Capture the cell that displays the provided text and extract its (x, y) central coordinate. 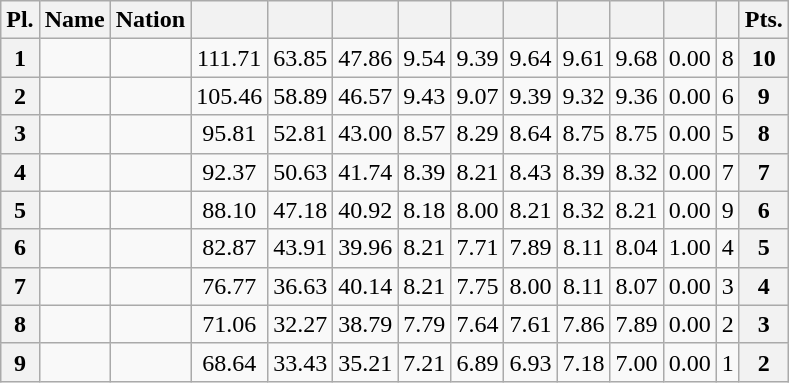
92.37 (230, 172)
43.91 (300, 248)
7.21 (424, 362)
63.85 (300, 58)
8.57 (424, 134)
58.89 (300, 96)
52.81 (300, 134)
10 (764, 58)
7.64 (478, 324)
8.04 (636, 248)
Pts. (764, 20)
9.54 (424, 58)
50.63 (300, 172)
40.92 (366, 210)
36.63 (300, 286)
Pl. (20, 20)
9.07 (478, 96)
9.68 (636, 58)
Name (74, 20)
7.18 (584, 362)
9.36 (636, 96)
8.18 (424, 210)
7.61 (530, 324)
9.61 (584, 58)
7.79 (424, 324)
43.00 (366, 134)
38.79 (366, 324)
88.10 (230, 210)
9.43 (424, 96)
47.18 (300, 210)
41.74 (366, 172)
95.81 (230, 134)
7.75 (478, 286)
Nation (150, 20)
32.27 (300, 324)
82.87 (230, 248)
105.46 (230, 96)
8.07 (636, 286)
8.29 (478, 134)
7.00 (636, 362)
33.43 (300, 362)
8.43 (530, 172)
8.64 (530, 134)
9.32 (584, 96)
6.89 (478, 362)
1.00 (690, 248)
35.21 (366, 362)
9.64 (530, 58)
40.14 (366, 286)
76.77 (230, 286)
46.57 (366, 96)
7.71 (478, 248)
47.86 (366, 58)
111.71 (230, 58)
7.86 (584, 324)
71.06 (230, 324)
68.64 (230, 362)
6.93 (530, 362)
39.96 (366, 248)
